Output the [x, y] coordinate of the center of the cell containing the given text.  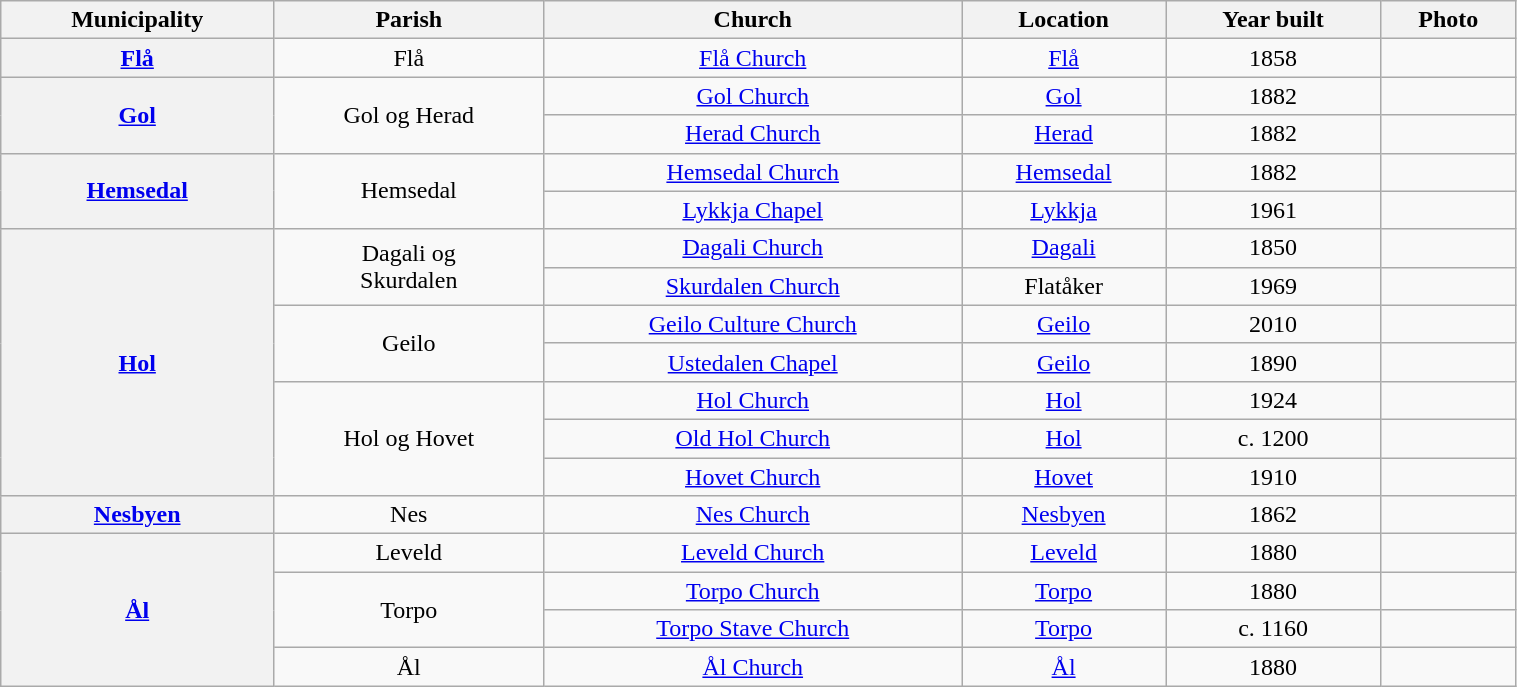
Torpo Stave Church [753, 629]
Ustedalen Chapel [753, 362]
1924 [1274, 400]
c. 1200 [1274, 438]
Flatåker [1064, 286]
Nes [409, 515]
Municipality [138, 20]
Leveld Church [753, 553]
1862 [1274, 515]
Ål Church [753, 667]
1961 [1274, 210]
Photo [1448, 20]
Dagali ogSkurdalen [409, 267]
Lykkja [1064, 210]
Old Hol Church [753, 438]
1969 [1274, 286]
Dagali [1064, 248]
Flå Church [753, 58]
Gol Church [753, 96]
2010 [1274, 324]
Year built [1274, 20]
Hovet Church [753, 477]
Dagali Church [753, 248]
Torpo Church [753, 591]
Hovet [1064, 477]
1910 [1274, 477]
Hol og Hovet [409, 438]
Geilo Culture Church [753, 324]
Church [753, 20]
1858 [1274, 58]
1850 [1274, 248]
Nes Church [753, 515]
Herad [1064, 134]
Parish [409, 20]
Herad Church [753, 134]
1890 [1274, 362]
Lykkja Chapel [753, 210]
Location [1064, 20]
Skurdalen Church [753, 286]
Gol og Herad [409, 115]
c. 1160 [1274, 629]
Hemsedal Church [753, 172]
Hol Church [753, 400]
